For the text-containing cell, return its midpoint in (X, Y) coordinate format. 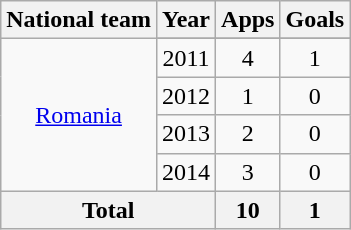
2014 (186, 172)
Apps (248, 20)
National team (79, 20)
2012 (186, 96)
Romania (79, 115)
2011 (186, 58)
2013 (186, 134)
10 (248, 210)
4 (248, 58)
3 (248, 172)
Total (108, 210)
Goals (315, 20)
2 (248, 134)
Year (186, 20)
